Search for the cell housing the specified text and yield its [X, Y] center coordinate. 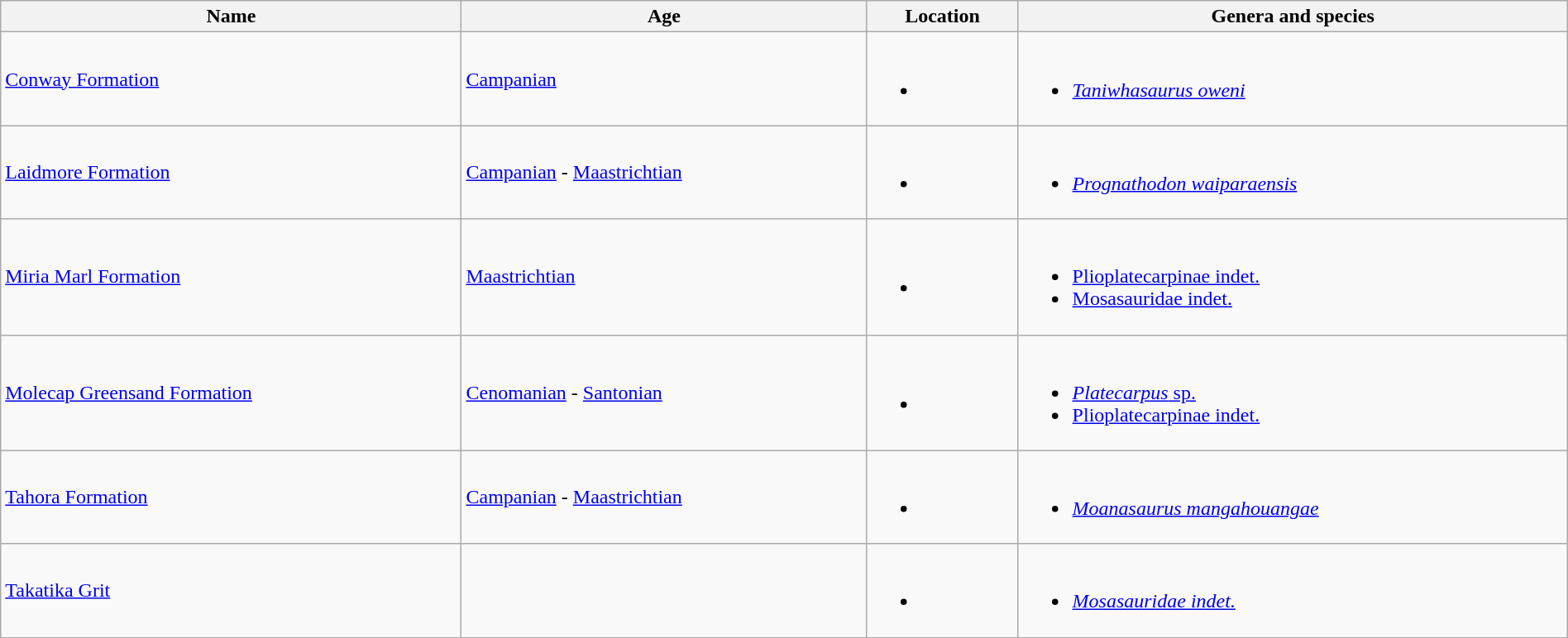
Mosasauridae indet. [1293, 590]
Maastrichtian [664, 277]
Moanasaurus mangahouangae [1293, 498]
Name [232, 17]
Taniwhasaurus oweni [1293, 79]
Tahora Formation [232, 498]
Conway Formation [232, 79]
Cenomanian - Santonian [664, 393]
Age [664, 17]
Campanian [664, 79]
Prognathodon waiparaensis [1293, 172]
Platecarpus sp.Plioplatecarpinae indet. [1293, 393]
Laidmore Formation [232, 172]
Takatika Grit [232, 590]
Molecap Greensand Formation [232, 393]
Plioplatecarpinae indet.Mosasauridae indet. [1293, 277]
Location [943, 17]
Genera and species [1293, 17]
Miria Marl Formation [232, 277]
